Pinpoint the cell where the given text exists, returning its [x, y] midpoint coordinate. 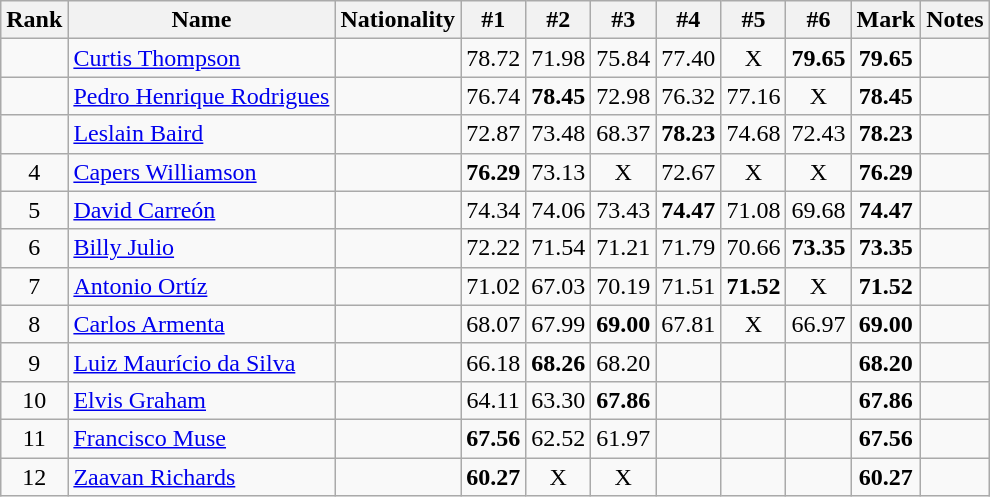
63.30 [558, 400]
71.08 [754, 210]
73.13 [558, 172]
#5 [754, 20]
73.48 [558, 134]
Zaavan Richards [202, 477]
64.11 [494, 400]
Antonio Ortíz [202, 286]
#2 [558, 20]
Notes [955, 20]
11 [34, 438]
Billy Julio [202, 248]
Mark [886, 20]
Nationality [398, 20]
74.34 [494, 210]
Name [202, 20]
#4 [688, 20]
70.66 [754, 248]
Luiz Maurício da Silva [202, 362]
70.19 [624, 286]
12 [34, 477]
10 [34, 400]
72.98 [624, 96]
4 [34, 172]
71.79 [688, 248]
66.18 [494, 362]
61.97 [624, 438]
Carlos Armenta [202, 324]
5 [34, 210]
Rank [34, 20]
71.54 [558, 248]
66.97 [818, 324]
Capers Williamson [202, 172]
Curtis Thompson [202, 58]
8 [34, 324]
Francisco Muse [202, 438]
6 [34, 248]
71.98 [558, 58]
9 [34, 362]
75.84 [624, 58]
67.03 [558, 286]
78.72 [494, 58]
73.43 [624, 210]
67.99 [558, 324]
74.68 [754, 134]
72.43 [818, 134]
#6 [818, 20]
74.06 [558, 210]
76.32 [688, 96]
62.52 [558, 438]
72.87 [494, 134]
#3 [624, 20]
68.26 [558, 362]
77.40 [688, 58]
67.81 [688, 324]
Pedro Henrique Rodrigues [202, 96]
69.68 [818, 210]
72.67 [688, 172]
68.07 [494, 324]
Elvis Graham [202, 400]
68.37 [624, 134]
David Carreón [202, 210]
72.22 [494, 248]
71.02 [494, 286]
71.51 [688, 286]
71.21 [624, 248]
76.74 [494, 96]
#1 [494, 20]
77.16 [754, 96]
7 [34, 286]
Leslain Baird [202, 134]
